Scan for the cell matching the given text and deliver its (X, Y) coordinate at center. 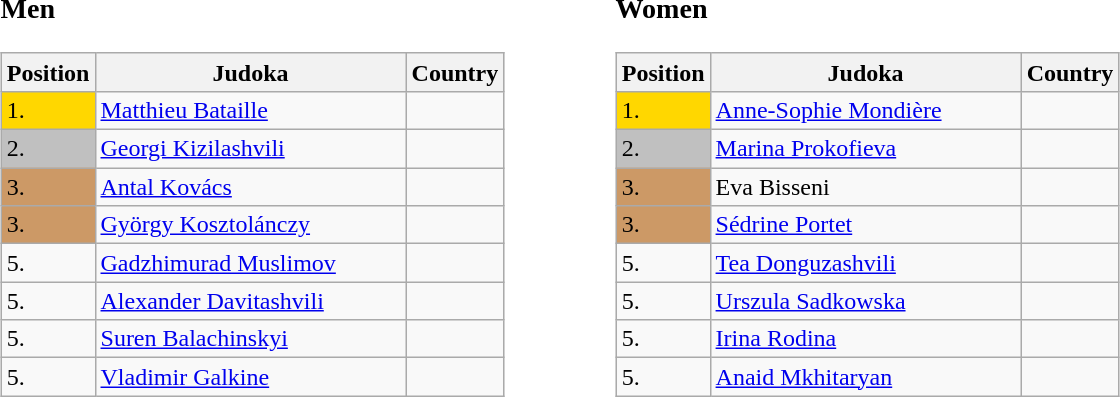
Tea Donguzashvili (866, 263)
Gadzhimurad Muslimov (250, 263)
Anaid Mkhitaryan (866, 377)
Alexander Davitashvili (250, 301)
György Kosztolánczy (250, 225)
Irina Rodina (866, 339)
Vladimir Galkine (250, 377)
Sédrine Portet (866, 225)
Eva Bisseni (866, 187)
Suren Balachinskyi (250, 339)
Matthieu Bataille (250, 110)
Antal Kovács (250, 187)
Anne-Sophie Mondière (866, 110)
Urszula Sadkowska (866, 301)
Georgi Kizilashvili (250, 149)
Marina Prokofieva (866, 149)
